Extract the [x, y] coordinate from the center of the cell holding the provided text.  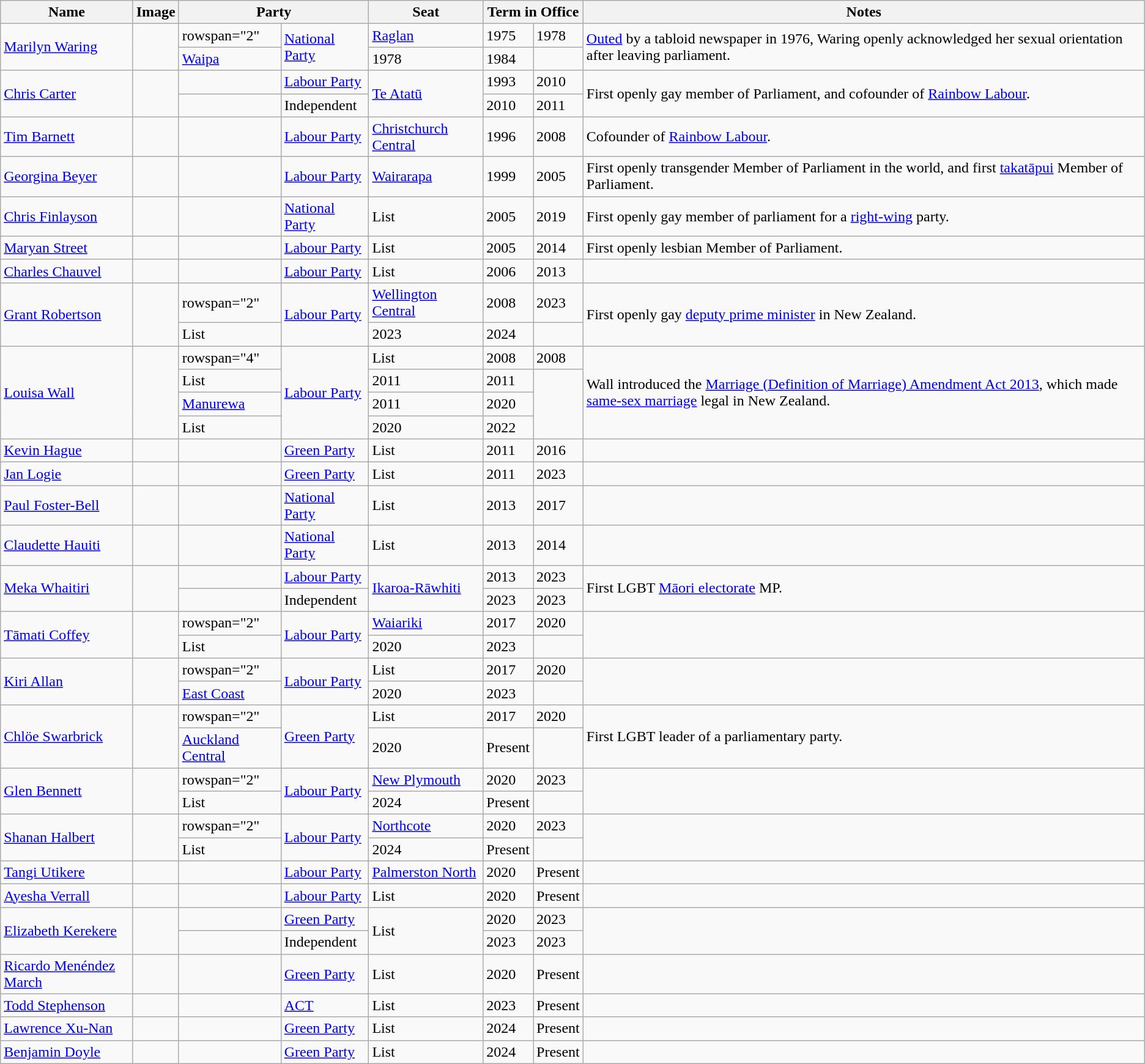
First openly gay member of parliament for a right-wing party. [864, 216]
Maryan Street [67, 248]
Georgina Beyer [67, 176]
Ricardo Menéndez March [67, 973]
Todd Stephenson [67, 1005]
Wellington Central [426, 302]
Claudette Hauiti [67, 545]
Paul Foster-Bell [67, 505]
Kevin Hague [67, 451]
Waiariki [426, 623]
Image [155, 12]
1975 [508, 35]
1993 [508, 82]
First LGBT Māori electorate MP. [864, 588]
rowspan="4" [230, 358]
First openly transgender Member of Parliament in the world, and first takatāpui Member of Parliament. [864, 176]
Tangi Utikere [67, 873]
Seat [426, 12]
East Coast [230, 693]
Tim Barnett [67, 137]
Raglan [426, 35]
Charles Chauvel [67, 271]
1996 [508, 137]
Elizabeth Kerekere [67, 931]
First openly gay member of Parliament, and cofounder of Rainbow Labour. [864, 94]
Marilyn Waring [67, 47]
Tāmati Coffey [67, 635]
Outed by a tabloid newspaper in 1976, Waring openly acknowledged her sexual orientation after leaving parliament. [864, 47]
Te Atatū [426, 94]
Cofounder of Rainbow Labour. [864, 137]
Name [67, 12]
Term in Office [533, 12]
ACT [325, 1005]
Palmerston North [426, 873]
Lawrence Xu-Nan [67, 1029]
2016 [558, 451]
Ikaroa-Rāwhiti [426, 588]
Chris Carter [67, 94]
Notes [864, 12]
New Plymouth [426, 780]
Auckland Central [230, 747]
Northcote [426, 826]
Wall introduced the Marriage (Definition of Marriage) Amendment Act 2013, which made same-sex marriage legal in New Zealand. [864, 393]
Meka Whaitiri [67, 588]
Waipa [230, 59]
2019 [558, 216]
Ayesha Verrall [67, 896]
Manurewa [230, 404]
Jan Logie [67, 474]
Party [274, 12]
Chlöe Swarbrick [67, 736]
Benjamin Doyle [67, 1052]
Grant Robertson [67, 314]
Glen Bennett [67, 791]
2022 [508, 427]
Louisa Wall [67, 393]
Wairarapa [426, 176]
2006 [508, 271]
1999 [508, 176]
First openly gay deputy prime minister in New Zealand. [864, 314]
Chris Finlayson [67, 216]
Shanan Halbert [67, 838]
First LGBT leader of a parliamentary party. [864, 736]
Christchurch Central [426, 137]
First openly lesbian Member of Parliament. [864, 248]
1984 [508, 59]
Kiri Allan [67, 681]
